Determine the [x, y] coordinate at the center of the cell enclosing the given text.  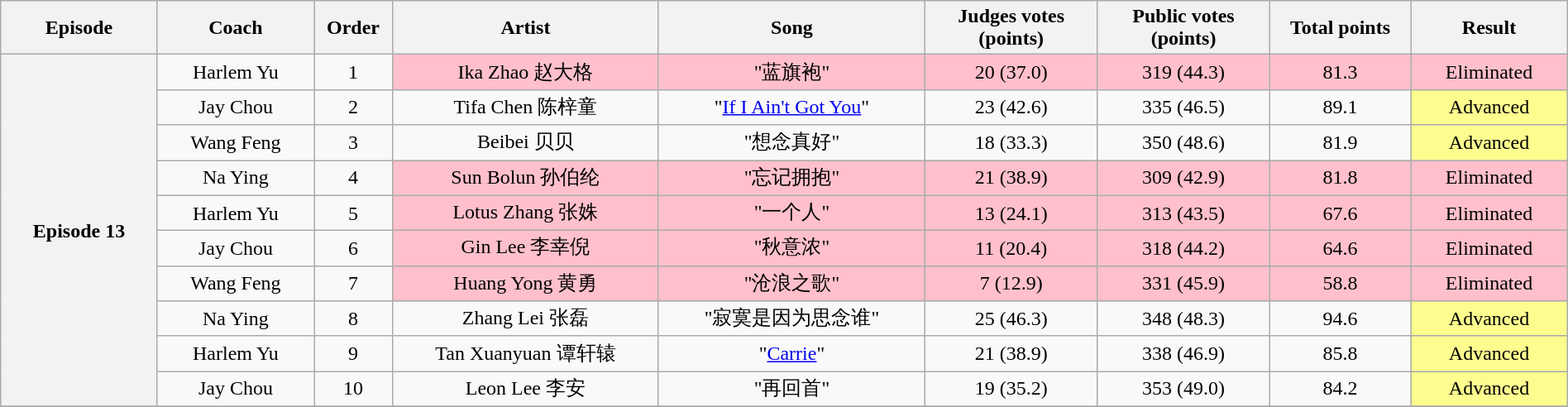
Judges votes (points) [1011, 28]
Tifa Chen 陈梓童 [525, 108]
81.8 [1340, 179]
Zhang Lei 张磊 [525, 319]
"再回首" [791, 389]
7 (12.9) [1011, 283]
19 (35.2) [1011, 389]
"忘记拥抱" [791, 179]
335 (46.5) [1183, 108]
Total points [1340, 28]
"寂寞是因为思念谁" [791, 319]
331 (45.9) [1183, 283]
8 [354, 319]
Beibei 贝贝 [525, 142]
85.8 [1340, 354]
10 [354, 389]
20 (37.0) [1011, 73]
5 [354, 213]
"Carrie" [791, 354]
11 (20.4) [1011, 248]
84.2 [1340, 389]
309 (42.9) [1183, 179]
Leon Lee 李安 [525, 389]
4 [354, 179]
Ika Zhao 赵大格 [525, 73]
Song [791, 28]
13 (24.1) [1011, 213]
313 (43.5) [1183, 213]
3 [354, 142]
Artist [525, 28]
23 (42.6) [1011, 108]
"秋意浓" [791, 248]
94.6 [1340, 319]
353 (49.0) [1183, 389]
348 (48.3) [1183, 319]
25 (46.3) [1011, 319]
"一个人" [791, 213]
67.6 [1340, 213]
81.3 [1340, 73]
1 [354, 73]
Order [354, 28]
Tan Xuanyuan 谭轩辕 [525, 354]
"想念真好" [791, 142]
319 (44.3) [1183, 73]
9 [354, 354]
6 [354, 248]
"If I Ain't Got You" [791, 108]
58.8 [1340, 283]
"沧浪之歌" [791, 283]
Huang Yong 黄勇 [525, 283]
7 [354, 283]
18 (33.3) [1011, 142]
Coach [235, 28]
Sun Bolun 孙伯纶 [525, 179]
Episode 13 [79, 231]
338 (46.9) [1183, 354]
318 (44.2) [1183, 248]
Public votes (points) [1183, 28]
"蓝旗袍" [791, 73]
Gin Lee 李幸倪 [525, 248]
Result [1489, 28]
Lotus Zhang 张姝 [525, 213]
350 (48.6) [1183, 142]
64.6 [1340, 248]
Episode [79, 28]
89.1 [1340, 108]
81.9 [1340, 142]
2 [354, 108]
